Determine the [X, Y] coordinate at the center of the cell enclosing the given text.  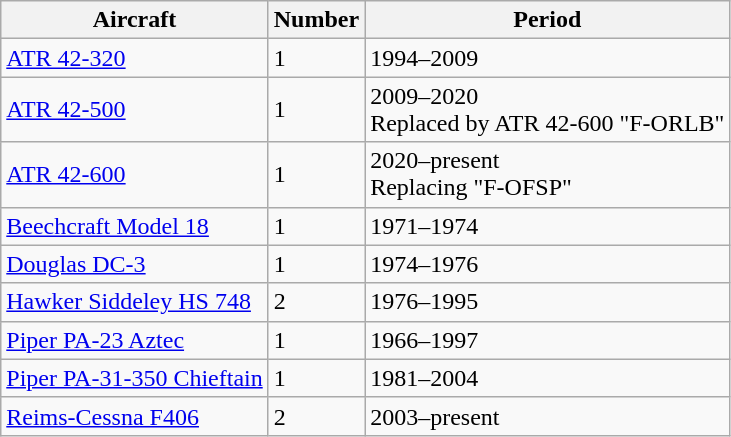
1976–1995 [548, 302]
1971–1974 [548, 226]
Douglas DC-3 [134, 264]
2009–2020Replaced by ATR 42-600 "F-ORLB" [548, 110]
Reims-Cessna F406 [134, 416]
1981–2004 [548, 378]
Period [548, 20]
ATR 42-320 [134, 58]
Hawker Siddeley HS 748 [134, 302]
1966–1997 [548, 340]
Piper PA-31-350 Chieftain [134, 378]
1974–1976 [548, 264]
2020–presentReplacing "F-OFSP" [548, 174]
2003–present [548, 416]
1994–2009 [548, 58]
Beechcraft Model 18 [134, 226]
ATR 42-500 [134, 110]
Piper PA-23 Aztec [134, 340]
Aircraft [134, 20]
ATR 42-600 [134, 174]
Number [316, 20]
